Provide the (x, y) coordinate of the cell's center where the given text is located.  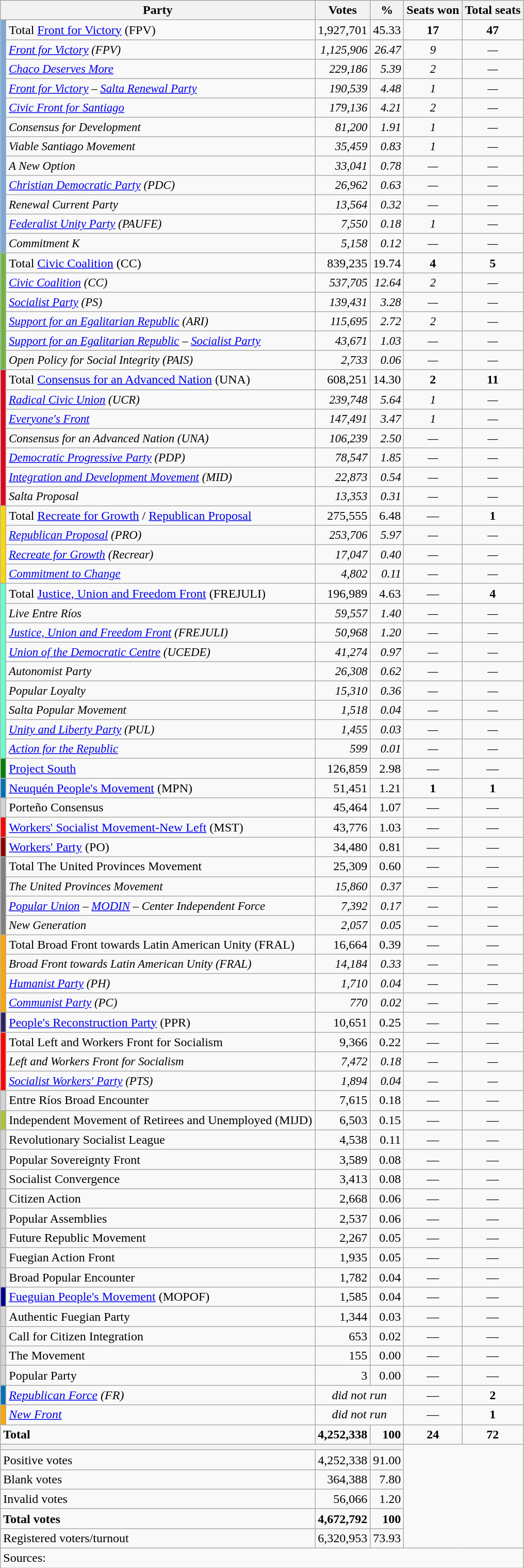
17 (433, 30)
45,464 (342, 808)
51,451 (342, 788)
0.22 (387, 1042)
7,550 (342, 224)
% (387, 10)
1,927,701 (342, 30)
Revolutionary Socialist League (161, 1140)
4.48 (387, 88)
Viable Santiago Movement (161, 147)
Total (158, 1434)
126,859 (342, 769)
0.36 (387, 691)
839,235 (342, 263)
0.63 (387, 185)
3 (342, 1375)
15,860 (342, 886)
1.85 (387, 457)
Total Broad Front towards Latin American Unity (FRAL) (161, 945)
Popular Union – MODIN – Center Independent Force (161, 906)
7.80 (387, 1479)
16,664 (342, 945)
Porteño Consensus (161, 808)
239,748 (342, 399)
6,320,953 (342, 1538)
770 (342, 1003)
229,186 (342, 69)
Total Justice, Union and Freedom Front (FREJULI) (161, 594)
4,672,792 (342, 1518)
Action for the Republic (161, 749)
147,491 (342, 419)
26,962 (342, 185)
0.81 (387, 847)
Civic Front for Santiago (161, 108)
Support for an Egalitarian Republic – Socialist Party (161, 341)
0.62 (387, 671)
Sources: (262, 1558)
Left and Workers Front for Socialism (161, 1062)
3.28 (387, 302)
6,503 (342, 1120)
599 (342, 749)
5.39 (387, 69)
7,392 (342, 906)
2.50 (387, 438)
2,537 (342, 1218)
Popular Sovereignty Front (161, 1159)
1,455 (342, 730)
13,353 (342, 496)
Humanist Party (PH) (161, 984)
1,894 (342, 1081)
1,935 (342, 1258)
Christian Democratic Party (PDC) (161, 185)
13,564 (342, 205)
2,057 (342, 925)
47 (493, 30)
Popular Assemblies (161, 1218)
0.40 (387, 555)
New Generation (161, 925)
Integration and Development Movement (MID) (161, 477)
0.01 (387, 749)
Call for Citizen Integration (161, 1336)
2.72 (387, 322)
2.98 (387, 769)
14.30 (387, 379)
608,251 (342, 379)
Total Left and Workers Front for Socialism (161, 1042)
59,557 (342, 613)
7,615 (342, 1100)
Total Recreate for Growth / Republican Proposal (161, 516)
1.07 (387, 808)
2,668 (342, 1198)
1.40 (387, 613)
1,710 (342, 984)
35,459 (342, 147)
Votes (342, 10)
Consensus for an Advanced Nation (UNA) (161, 438)
The United Provinces Movement (161, 886)
Federalist Unity Party (PAUFE) (161, 224)
26,308 (342, 671)
Justice, Union and Freedom Front (FREJULI) (161, 633)
25,309 (342, 867)
3.47 (387, 419)
Commitment K (161, 244)
Invalid votes (158, 1499)
2,267 (342, 1238)
Renewal Current Party (161, 205)
155 (342, 1356)
Socialist Convergence (161, 1179)
1,585 (342, 1297)
Live Entre Ríos (161, 613)
56,066 (342, 1499)
1,518 (342, 710)
0.97 (387, 652)
34,480 (342, 847)
2,733 (342, 360)
9 (433, 50)
Seats won (433, 10)
364,388 (342, 1479)
253,706 (342, 535)
Communist Party (PC) (161, 1003)
Total votes (158, 1518)
275,555 (342, 516)
Socialist Party (PS) (161, 302)
4.21 (387, 108)
Autonomist Party (161, 671)
Republican Proposal (PRO) (161, 535)
Salta Proposal (161, 496)
Total seats (493, 10)
Registered voters/turnout (158, 1538)
Recreate for Growth (Recrear) (161, 555)
Front for Victory – Salta Renewal Party (161, 88)
Front for Victory (FPV) (161, 50)
0.31 (387, 496)
Future Republic Movement (161, 1238)
10,651 (342, 1022)
6.48 (387, 516)
0.17 (387, 906)
653 (342, 1336)
1,125,906 (342, 50)
1.91 (387, 127)
78,547 (342, 457)
Unity and Liberty Party (PUL) (161, 730)
0.60 (387, 867)
Broad Popular Encounter (161, 1277)
Workers' Party (PO) (161, 847)
139,431 (342, 302)
4,538 (342, 1140)
179,136 (342, 108)
Everyone's Front (161, 419)
Popular Loyalty (161, 691)
Chaco Deserves More (161, 69)
196,989 (342, 594)
Open Policy for Social Integrity (PAIS) (161, 360)
Total Front for Victory (FPV) (161, 30)
9,366 (342, 1042)
Democratic Progressive Party (PDP) (161, 457)
Citizen Action (161, 1198)
4.63 (387, 594)
73.93 (387, 1538)
5,158 (342, 244)
41,274 (342, 652)
0.32 (387, 205)
7,472 (342, 1062)
5.97 (387, 535)
Project South (161, 769)
15,310 (342, 691)
81,200 (342, 127)
1.21 (387, 788)
1,782 (342, 1277)
Broad Front towards Latin American Unity (FRAL) (161, 964)
New Front (161, 1415)
Entre Ríos Broad Encounter (161, 1100)
0.15 (387, 1120)
Consensus for Development (161, 127)
0.33 (387, 964)
Radical Civic Union (UCR) (161, 399)
190,539 (342, 88)
Civic Coalition (CC) (161, 282)
The Movement (161, 1356)
People's Reconstruction Party (PPR) (161, 1022)
0.25 (387, 1022)
Fuegian Action Front (161, 1258)
11 (493, 379)
Workers' Socialist Movement-New Left (MST) (161, 827)
115,695 (342, 322)
91.00 (387, 1460)
Republican Force (FR) (161, 1395)
0.37 (387, 886)
0.54 (387, 477)
Total Consensus for an Advanced Nation (UNA) (161, 379)
Socialist Workers' Party (PTS) (161, 1081)
3,589 (342, 1159)
26.47 (387, 50)
Authentic Fuegian Party (161, 1317)
0.83 (387, 147)
5.64 (387, 399)
45.33 (387, 30)
Union of the Democratic Centre (UCEDE) (161, 652)
4,802 (342, 574)
19.74 (387, 263)
3,413 (342, 1179)
5 (493, 263)
Support for an Egalitarian Republic (ARI) (161, 322)
537,705 (342, 282)
Salta Popular Movement (161, 710)
22,873 (342, 477)
Blank votes (158, 1479)
Neuquén People's Movement (MPN) (161, 788)
0.12 (387, 244)
43,671 (342, 341)
0.39 (387, 945)
33,041 (342, 166)
Independent Movement of Retirees and Unemployed (MIJD) (161, 1120)
1,344 (342, 1317)
50,968 (342, 633)
Total Civic Coalition (CC) (161, 263)
72 (493, 1434)
Total The United Provinces Movement (161, 867)
12.64 (387, 282)
43,776 (342, 827)
14,184 (342, 964)
24 (433, 1434)
Fueguian People's Movement (MOPOF) (161, 1297)
Party (158, 10)
17,047 (342, 555)
Positive votes (158, 1460)
Commitment to Change (161, 574)
0.78 (387, 166)
A New Option (161, 166)
106,239 (342, 438)
Popular Party (161, 1375)
